Provide the [X, Y] coordinate of the cell's center where the given text is located.  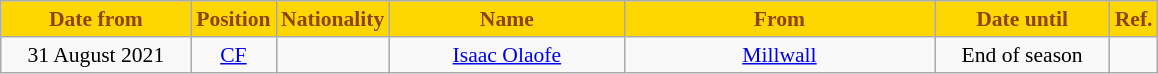
Position [234, 19]
Ref. [1134, 19]
From [779, 19]
CF [234, 55]
Date from [96, 19]
Isaac Olaofe [506, 55]
31 August 2021 [96, 55]
Millwall [779, 55]
Nationality [332, 19]
Name [506, 19]
End of season [1022, 55]
Date until [1022, 19]
